From the cell containing the given text, extract its center point as (X, Y) coordinate. 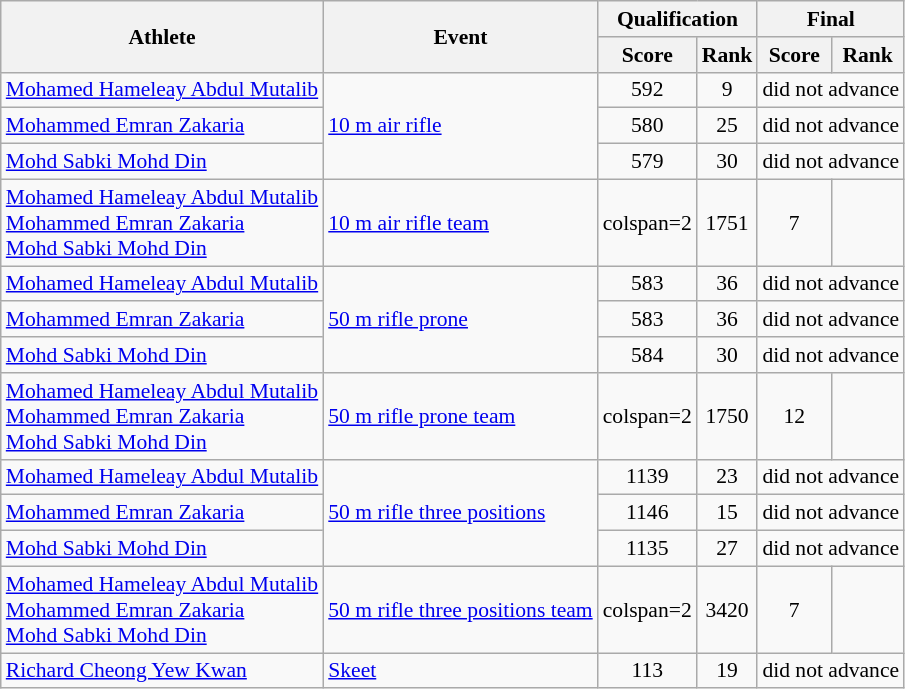
50 m rifle three positions (460, 512)
10 m air rifle team (460, 222)
23 (728, 477)
10 m air rifle (460, 126)
Event (460, 36)
Qualification (678, 19)
Skeet (460, 671)
Final (830, 19)
1750 (728, 416)
50 m rifle three positions team (460, 610)
580 (648, 126)
9 (728, 90)
50 m rifle prone team (460, 416)
579 (648, 162)
1146 (648, 513)
592 (648, 90)
1139 (648, 477)
15 (728, 513)
113 (648, 671)
Richard Cheong Yew Kwan (162, 671)
12 (794, 416)
3420 (728, 610)
Athlete (162, 36)
25 (728, 126)
27 (728, 549)
584 (648, 355)
1135 (648, 549)
1751 (728, 222)
50 m rifle prone (460, 320)
19 (728, 671)
